From the cell containing the given text, extract its center point as [x, y] coordinate. 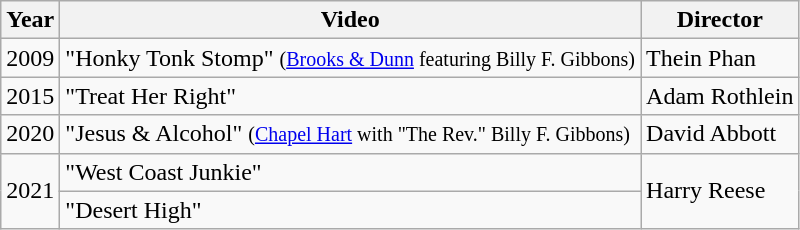
"Treat Her Right" [350, 96]
Video [350, 20]
"Desert High" [350, 210]
Adam Rothlein [720, 96]
"Honky Tonk Stomp" (Brooks & Dunn featuring Billy F. Gibbons) [350, 58]
Thein Phan [720, 58]
David Abbott [720, 134]
2009 [30, 58]
Harry Reese [720, 191]
"Jesus & Alcohol" (Chapel Hart with "The Rev." Billy F. Gibbons) [350, 134]
Year [30, 20]
2015 [30, 96]
Director [720, 20]
"West Coast Junkie" [350, 172]
2021 [30, 191]
2020 [30, 134]
